Find where the given text appears and provide that cell's center as (x, y) coordinate. 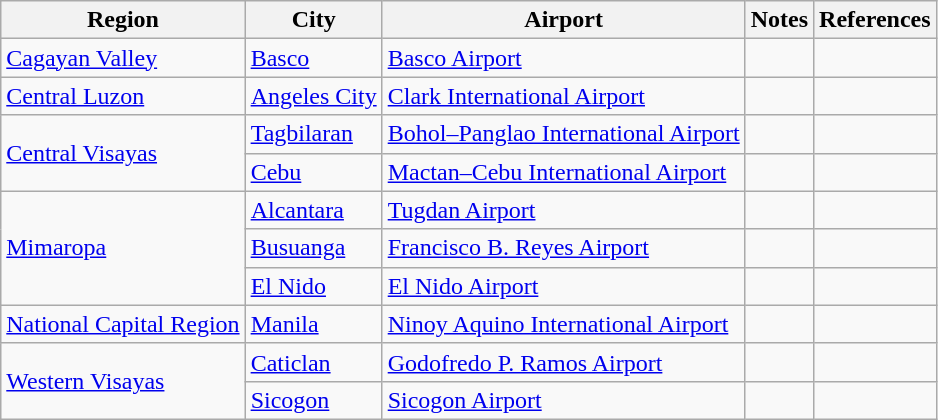
Clark International Airport (564, 96)
Tagbilaran (314, 134)
Mactan–Cebu International Airport (564, 172)
El Nido (314, 286)
Western Visayas (123, 381)
Basco Airport (564, 58)
Central Visayas (123, 153)
Angeles City (314, 96)
City (314, 20)
Godofredo P. Ramos Airport (564, 362)
Busuanga (314, 248)
Bohol–Panglao International Airport (564, 134)
Manila (314, 324)
Francisco B. Reyes Airport (564, 248)
Tugdan Airport (564, 210)
Ninoy Aquino International Airport (564, 324)
Mimaropa (123, 248)
Region (123, 20)
Cagayan Valley (123, 58)
Cebu (314, 172)
Sicogon Airport (564, 400)
Airport (564, 20)
Notes (779, 20)
References (876, 20)
Central Luzon (123, 96)
Sicogon (314, 400)
Basco (314, 58)
El Nido Airport (564, 286)
National Capital Region (123, 324)
Alcantara (314, 210)
Caticlan (314, 362)
